Extract the (X, Y) coordinate from the center of the cell holding the provided text.  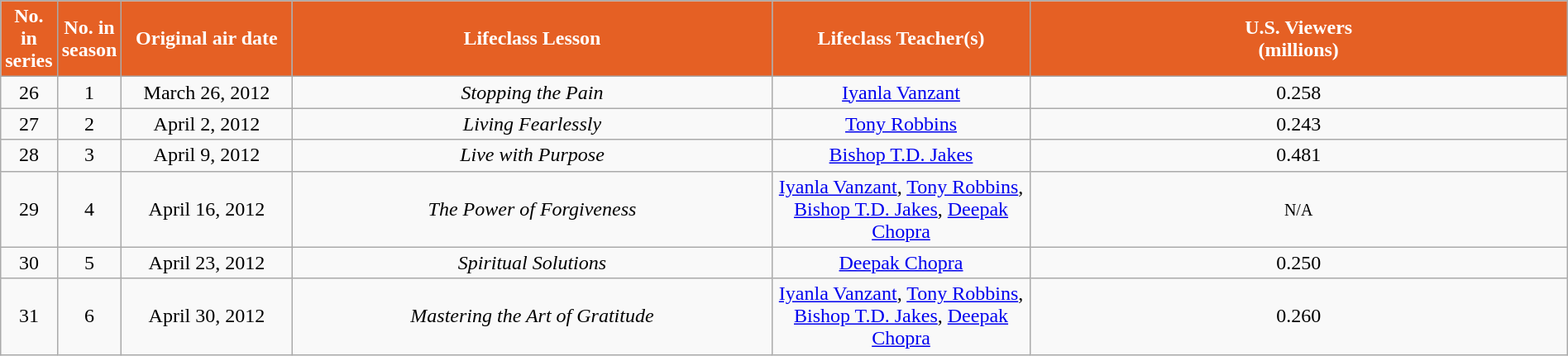
No. inseries (29, 39)
April 2, 2012 (207, 124)
31 (29, 316)
April 9, 2012 (207, 155)
Lifeclass Lesson (533, 39)
Iyanla Vanzant (901, 93)
April 16, 2012 (207, 209)
Stopping the Pain (533, 93)
27 (29, 124)
Mastering the Art of Gratitude (533, 316)
0.260 (1298, 316)
Live with Purpose (533, 155)
April 30, 2012 (207, 316)
Original air date (207, 39)
28 (29, 155)
29 (29, 209)
Spiritual Solutions (533, 263)
4 (89, 209)
0.250 (1298, 263)
No. inseason (89, 39)
0.258 (1298, 93)
Deepak Chopra (901, 263)
Lifeclass Teacher(s) (901, 39)
N/A (1298, 209)
April 23, 2012 (207, 263)
1 (89, 93)
Living Fearlessly (533, 124)
26 (29, 93)
0.243 (1298, 124)
Bishop T.D. Jakes (901, 155)
5 (89, 263)
6 (89, 316)
March 26, 2012 (207, 93)
30 (29, 263)
U.S. Viewers(millions) (1298, 39)
3 (89, 155)
0.481 (1298, 155)
The Power of Forgiveness (533, 209)
2 (89, 124)
Tony Robbins (901, 124)
